Extract the [x, y] coordinate from the center of the cell holding the provided text.  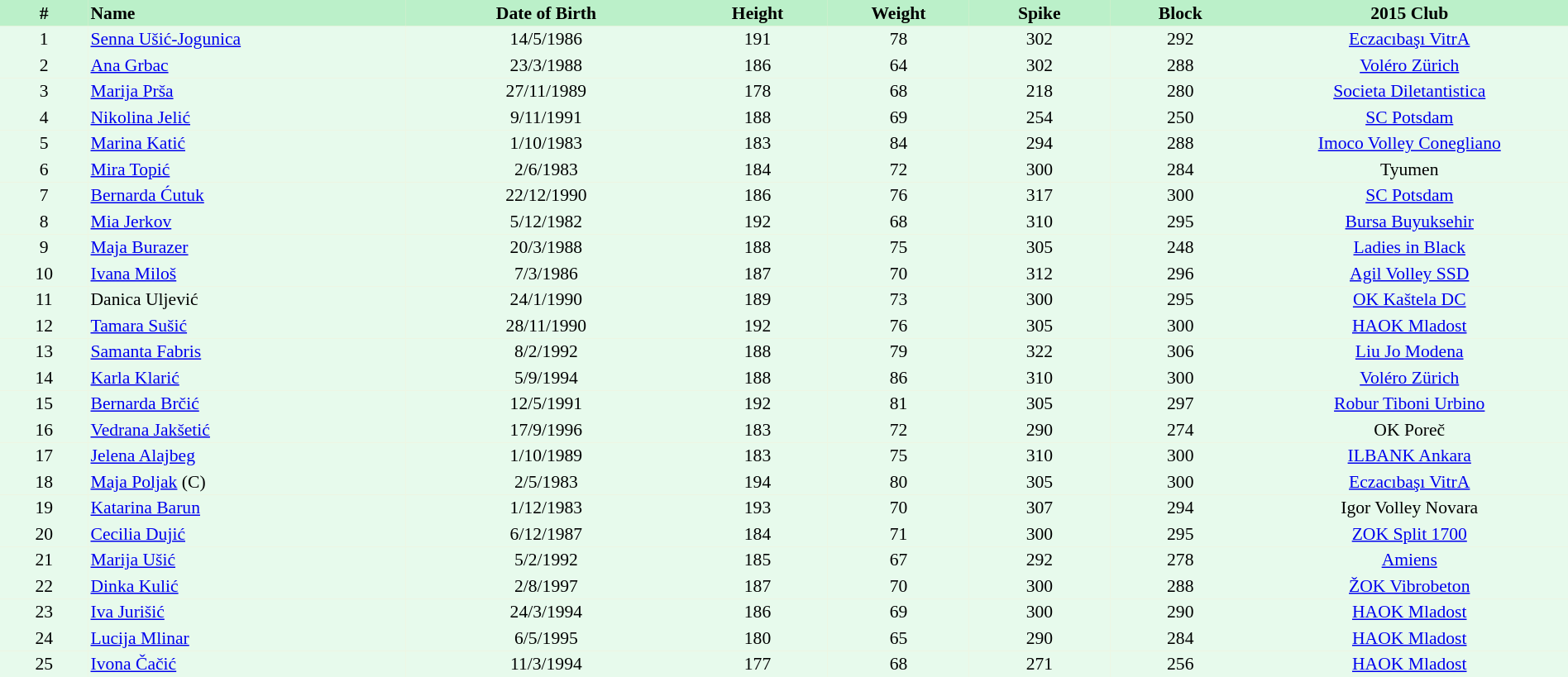
218 [1040, 91]
7/3/1986 [546, 274]
2/6/1983 [546, 169]
22 [44, 586]
296 [1180, 274]
297 [1180, 403]
6/5/1995 [546, 638]
23 [44, 612]
Mia Jerkov [246, 222]
10 [44, 274]
27/11/1989 [546, 91]
193 [758, 508]
24 [44, 638]
14/5/1986 [546, 40]
20 [44, 534]
80 [898, 482]
Marija Ušić [246, 560]
18 [44, 482]
78 [898, 40]
278 [1180, 560]
15 [44, 403]
4 [44, 117]
306 [1180, 352]
71 [898, 534]
67 [898, 560]
Dinka Kulić [246, 586]
2015 Club [1409, 13]
24/1/1990 [546, 299]
Bernarda Ćutuk [246, 195]
17 [44, 456]
1/10/1983 [546, 144]
12/5/1991 [546, 403]
5/9/1994 [546, 378]
2/5/1983 [546, 482]
2 [44, 65]
9 [44, 248]
1 [44, 40]
Lucija Mlinar [246, 638]
180 [758, 638]
Maja Burazer [246, 248]
Ladies in Black [1409, 248]
7 [44, 195]
6/12/1987 [546, 534]
3 [44, 91]
Name [246, 13]
Weight [898, 13]
Cecilia Dujić [246, 534]
OK Poreč [1409, 430]
280 [1180, 91]
Maja Poljak (C) [246, 482]
22/12/1990 [546, 195]
86 [898, 378]
Date of Birth [546, 13]
307 [1040, 508]
Senna Ušić-Jogunica [246, 40]
65 [898, 638]
317 [1040, 195]
14 [44, 378]
16 [44, 430]
12 [44, 326]
8/2/1992 [546, 352]
Tyumen [1409, 169]
194 [758, 482]
Height [758, 13]
250 [1180, 117]
Marina Katić [246, 144]
Nikolina Jelić [246, 117]
Liu Jo Modena [1409, 352]
ILBANK Ankara [1409, 456]
11 [44, 299]
8 [44, 222]
19 [44, 508]
Samanta Fabris [246, 352]
274 [1180, 430]
178 [758, 91]
81 [898, 403]
185 [758, 560]
# [44, 13]
2/8/1997 [546, 586]
1/12/1983 [546, 508]
Imoco Volley Conegliano [1409, 144]
Spike [1040, 13]
Ana Grbac [246, 65]
Agil Volley SSD [1409, 274]
Bursa Buyuksehir [1409, 222]
Block [1180, 13]
Igor Volley Novara [1409, 508]
6 [44, 169]
Jelena Alajbeg [246, 456]
Marija Prša [246, 91]
OK Kaštela DC [1409, 299]
322 [1040, 352]
Tamara Sušić [246, 326]
Karla Klarić [246, 378]
28/11/1990 [546, 326]
ŽOK Vibrobeton [1409, 586]
5/2/1992 [546, 560]
Bernarda Brčić [246, 403]
Danica Uljević [246, 299]
13 [44, 352]
Ivana Miloš [246, 274]
312 [1040, 274]
23/3/1988 [546, 65]
Vedrana Jakšetić [246, 430]
5/12/1982 [546, 222]
21 [44, 560]
73 [898, 299]
Iva Jurišić [246, 612]
64 [898, 65]
84 [898, 144]
5 [44, 144]
1/10/1989 [546, 456]
Amiens [1409, 560]
254 [1040, 117]
Katarina Barun [246, 508]
9/11/1991 [546, 117]
Robur Tiboni Urbino [1409, 403]
248 [1180, 248]
17/9/1996 [546, 430]
ZOK Split 1700 [1409, 534]
24/3/1994 [546, 612]
189 [758, 299]
Societa Diletantistica [1409, 91]
191 [758, 40]
79 [898, 352]
Mira Topić [246, 169]
20/3/1988 [546, 248]
